Extract the [X, Y] coordinate from the center of the cell holding the provided text.  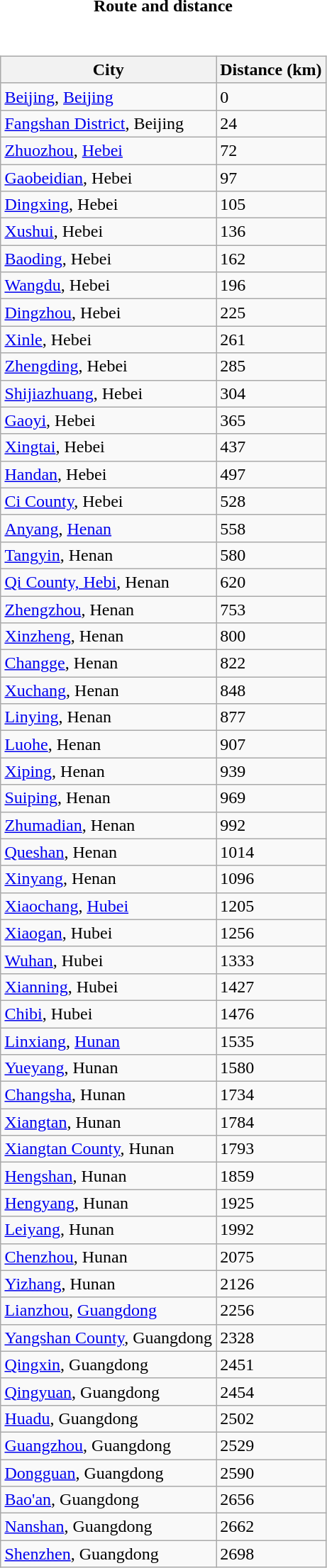
1096 [271, 879]
2529 [271, 1445]
Xinzheng, Henan [109, 637]
Wangdu, Hebei [109, 286]
2075 [271, 1257]
1784 [271, 1122]
753 [271, 609]
2656 [271, 1500]
Zhengzhou, Henan [109, 609]
72 [271, 150]
Hengyang, Hunan [109, 1203]
162 [271, 259]
1793 [271, 1149]
580 [271, 555]
907 [271, 744]
Chenzhou, Hunan [109, 1257]
1992 [271, 1230]
Bao'an, Guangdong [109, 1500]
Huadu, Guangdong [109, 1418]
1859 [271, 1176]
Dingzhou, Hebei [109, 313]
Chibi, Hubei [109, 1014]
Anyang, Henan [109, 528]
Tangyin, Henan [109, 555]
City [109, 69]
1925 [271, 1203]
0 [271, 96]
Dingxing, Hebei [109, 205]
Xingtai, Hebei [109, 447]
1580 [271, 1068]
Xinyang, Henan [109, 879]
Wuhan, Hubei [109, 960]
848 [271, 690]
Leiyang, Hunan [109, 1230]
Zhengding, Hebei [109, 366]
969 [271, 798]
24 [271, 123]
Linxiang, Hunan [109, 1041]
2454 [271, 1391]
497 [271, 474]
Baoding, Hebei [109, 259]
Dongguan, Guangdong [109, 1472]
1734 [271, 1095]
992 [271, 825]
225 [271, 313]
1427 [271, 987]
Queshan, Henan [109, 852]
261 [271, 340]
1476 [271, 1014]
1333 [271, 960]
2328 [271, 1338]
Guangzhou, Guangdong [109, 1445]
2256 [271, 1311]
Luohe, Henan [109, 744]
2698 [271, 1554]
528 [271, 501]
2590 [271, 1472]
Ci County, Hebei [109, 501]
877 [271, 717]
Gaoyi, Hebei [109, 420]
1535 [271, 1041]
Xiangtan, Hunan [109, 1122]
1205 [271, 906]
558 [271, 528]
Zhuozhou, Hebei [109, 150]
Shenzhen, Guangdong [109, 1554]
Qingyuan, Guangdong [109, 1391]
365 [271, 420]
Xiaogan, Hubei [109, 933]
Xinle, Hebei [109, 340]
Handan, Hebei [109, 474]
196 [271, 286]
Linying, Henan [109, 717]
Shijiazhuang, Hebei [109, 393]
Distance (km) [271, 69]
939 [271, 771]
800 [271, 637]
620 [271, 582]
285 [271, 366]
Lianzhou, Guangdong [109, 1311]
Xiaochang, Hubei [109, 906]
Xushui, Hebei [109, 232]
Xuchang, Henan [109, 690]
Hengshan, Hunan [109, 1176]
Xiping, Henan [109, 771]
136 [271, 232]
Qingxin, Guangdong [109, 1365]
822 [271, 663]
2662 [271, 1527]
437 [271, 447]
Yangshan County, Guangdong [109, 1338]
Fangshan District, Beijing [109, 123]
Yueyang, Hunan [109, 1068]
1014 [271, 852]
105 [271, 205]
Gaobeidian, Hebei [109, 178]
1256 [271, 933]
Zhumadian, Henan [109, 825]
Changge, Henan [109, 663]
Xianning, Hubei [109, 987]
Suiping, Henan [109, 798]
Beijing, Beijing [109, 96]
Qi County, Hebi, Henan [109, 582]
2126 [271, 1284]
97 [271, 178]
Xiangtan County, Hunan [109, 1149]
2502 [271, 1418]
Changsha, Hunan [109, 1095]
Nanshan, Guangdong [109, 1527]
Yizhang, Hunan [109, 1284]
2451 [271, 1365]
304 [271, 393]
